From the cell containing the given text, extract its center point as [X, Y] coordinate. 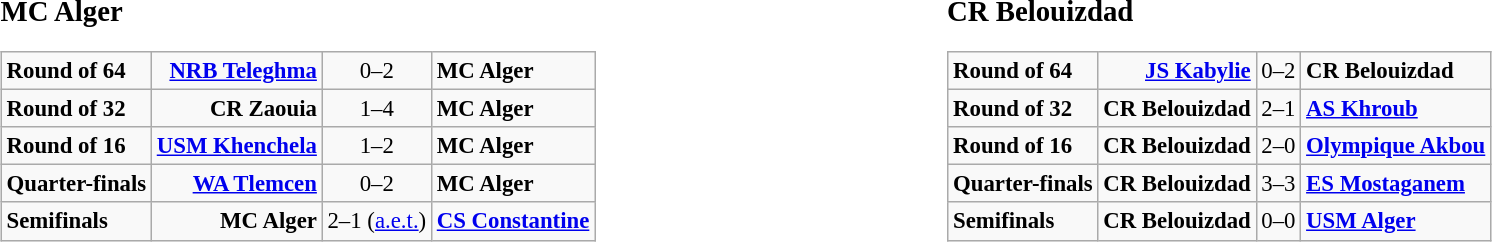
1–2 [376, 146]
USM Alger [1396, 221]
3–3 [1278, 184]
AS Khroub [1396, 109]
CS Constantine [512, 221]
NRB Teleghma [236, 71]
1–4 [376, 109]
CR Zaouia [236, 109]
2–1 (a.e.t.) [376, 221]
JS Kabylie [1177, 71]
ES Mostaganem [1396, 184]
USM Khenchela [236, 146]
Olympique Akbou [1396, 146]
2–0 [1278, 146]
0–0 [1278, 221]
WA Tlemcen [236, 184]
2–1 [1278, 109]
